Output the (x, y) coordinate of the center of the cell containing the given text.  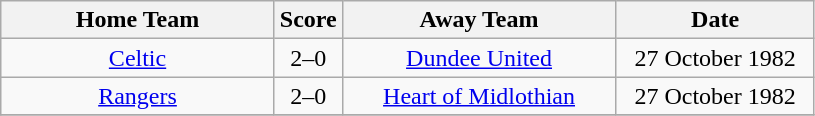
Away Team (479, 20)
Date (716, 20)
Rangers (138, 96)
Home Team (138, 20)
Dundee United (479, 58)
Heart of Midlothian (479, 96)
Score (308, 20)
Celtic (138, 58)
